Output the (X, Y) coordinate of the center of the cell containing the given text.  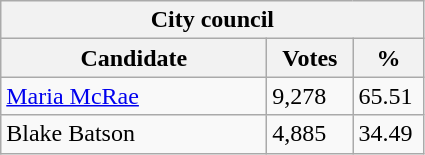
Blake Batson (134, 134)
Candidate (134, 58)
9,278 (310, 96)
City council (212, 20)
Maria McRae (134, 96)
Votes (310, 58)
% (388, 58)
4,885 (310, 134)
34.49 (388, 134)
65.51 (388, 96)
